Extract the (X, Y) coordinate from the center of the cell holding the provided text.  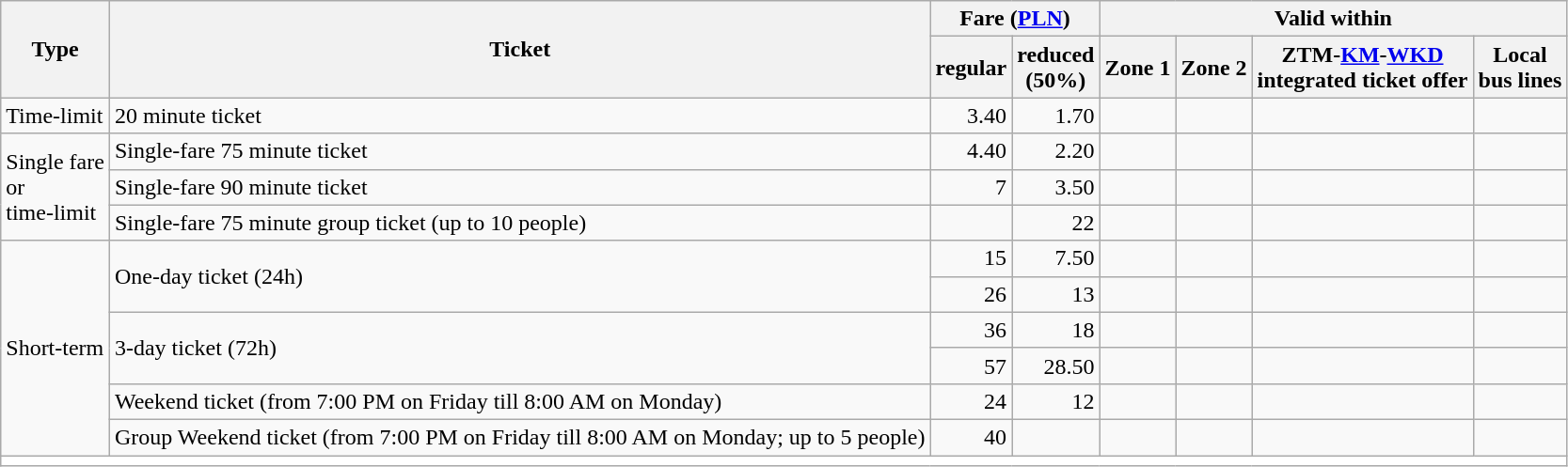
reduced(50%) (1055, 68)
1.70 (1055, 116)
Single-fare 75 minute ticket (519, 151)
36 (971, 330)
ZTM-KM-WKDintegrated ticket offer (1362, 68)
28.50 (1055, 366)
Single-fare 75 minute group ticket (up to 10 people) (519, 223)
57 (971, 366)
7 (971, 187)
Fare (PLN) (1015, 19)
Short-term (55, 348)
15 (971, 258)
Time-limit (55, 116)
40 (971, 437)
One-day ticket (24h) (519, 276)
4.40 (971, 151)
26 (971, 294)
13 (1055, 294)
Weekend ticket (from 7:00 PM on Friday till 8:00 AM on Monday) (519, 401)
Group Weekend ticket (from 7:00 PM on Friday till 8:00 AM on Monday; up to 5 people) (519, 437)
Type (55, 49)
24 (971, 401)
22 (1055, 223)
Valid within (1334, 19)
Single-fare 90 minute ticket (519, 187)
Ticket (519, 49)
3.40 (971, 116)
7.50 (1055, 258)
3.50 (1055, 187)
2.20 (1055, 151)
20 minute ticket (519, 116)
Localbus lines (1520, 68)
3-day ticket (72h) (519, 348)
regular (971, 68)
Single fareortime-limit (55, 187)
12 (1055, 401)
Zone 1 (1138, 68)
Zone 2 (1213, 68)
18 (1055, 330)
